Scan for the cell matching the given text and deliver its (x, y) coordinate at center. 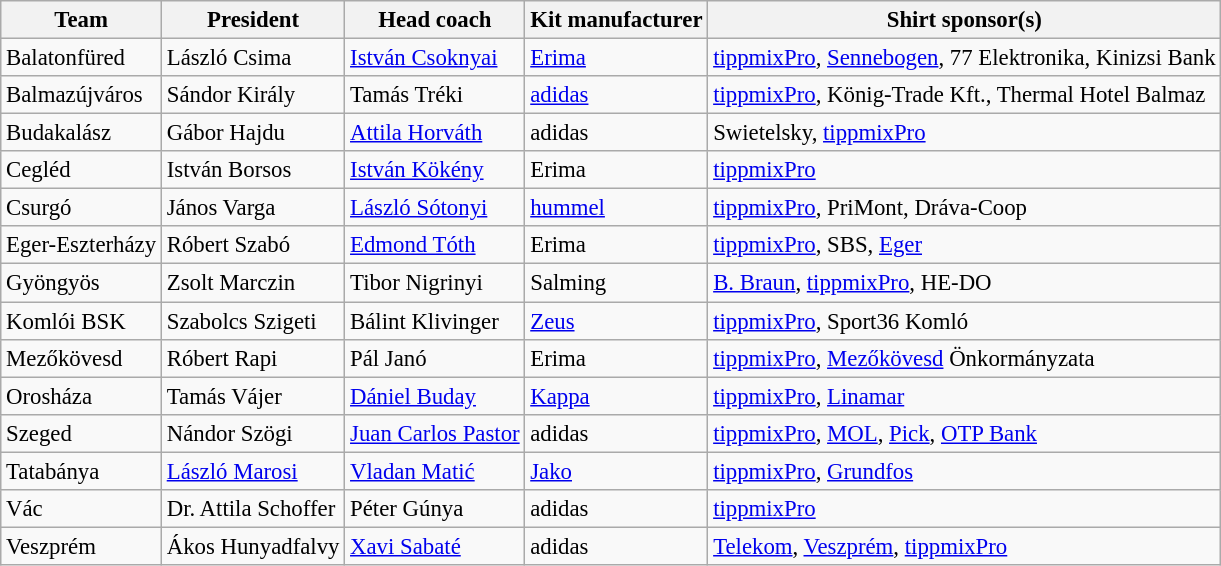
Gábor Hajdu (252, 133)
Veszprém (82, 546)
István Borsos (252, 170)
Kappa (616, 396)
Team (82, 20)
Shirt sponsor(s) (964, 20)
tippmixPro, PriMont, Dráva-Coop (964, 208)
Juan Carlos Pastor (435, 433)
Zsolt Marczin (252, 283)
Budakalász (82, 133)
Dr. Attila Schoffer (252, 509)
tippmixPro, Sennebogen, 77 Elektronika, Kinizsi Bank (964, 58)
Swietelsky, tippmixPro (964, 133)
Head coach (435, 20)
tippmixPro, König-Trade Kft., Thermal Hotel Balmaz (964, 95)
tippmixPro, Sport36 Komló (964, 321)
Dániel Buday (435, 396)
Gyöngyös (82, 283)
Tibor Nigrinyi (435, 283)
tippmixPro, Mezőkövesd Önkormányzata (964, 358)
László Sótonyi (435, 208)
tippmixPro, MOL, Pick, OTP Bank (964, 433)
Szabolcs Szigeti (252, 321)
Vladan Matić (435, 471)
Eger-Eszterházy (82, 245)
hummel (616, 208)
Telekom, Veszprém, tippmixPro (964, 546)
Komlói BSK (82, 321)
Csurgó (82, 208)
László Marosi (252, 471)
Xavi Sabaté (435, 546)
Tatabánya (82, 471)
Róbert Rapi (252, 358)
President (252, 20)
Szeged (82, 433)
tippmixPro, SBS, Eger (964, 245)
Salming (616, 283)
Róbert Szabó (252, 245)
Orosháza (82, 396)
Tamás Tréki (435, 95)
Tamás Vájer (252, 396)
Cegléd (82, 170)
István Csoknyai (435, 58)
Edmond Tóth (435, 245)
Jako (616, 471)
Balmazújváros (82, 95)
Nándor Szögi (252, 433)
János Varga (252, 208)
Balatonfüred (82, 58)
Zeus (616, 321)
B. Braun, tippmixPro, HE-DO (964, 283)
tippmixPro, Grundfos (964, 471)
Sándor Király (252, 95)
Péter Gúnya (435, 509)
tippmixPro, Linamar (964, 396)
László Csima (252, 58)
Ákos Hunyadfalvy (252, 546)
Kit manufacturer (616, 20)
Mezőkövesd (82, 358)
István Kökény (435, 170)
Vác (82, 509)
Pál Janó (435, 358)
Bálint Klivinger (435, 321)
Attila Horváth (435, 133)
